From the cell containing the given text, extract its center point as [X, Y] coordinate. 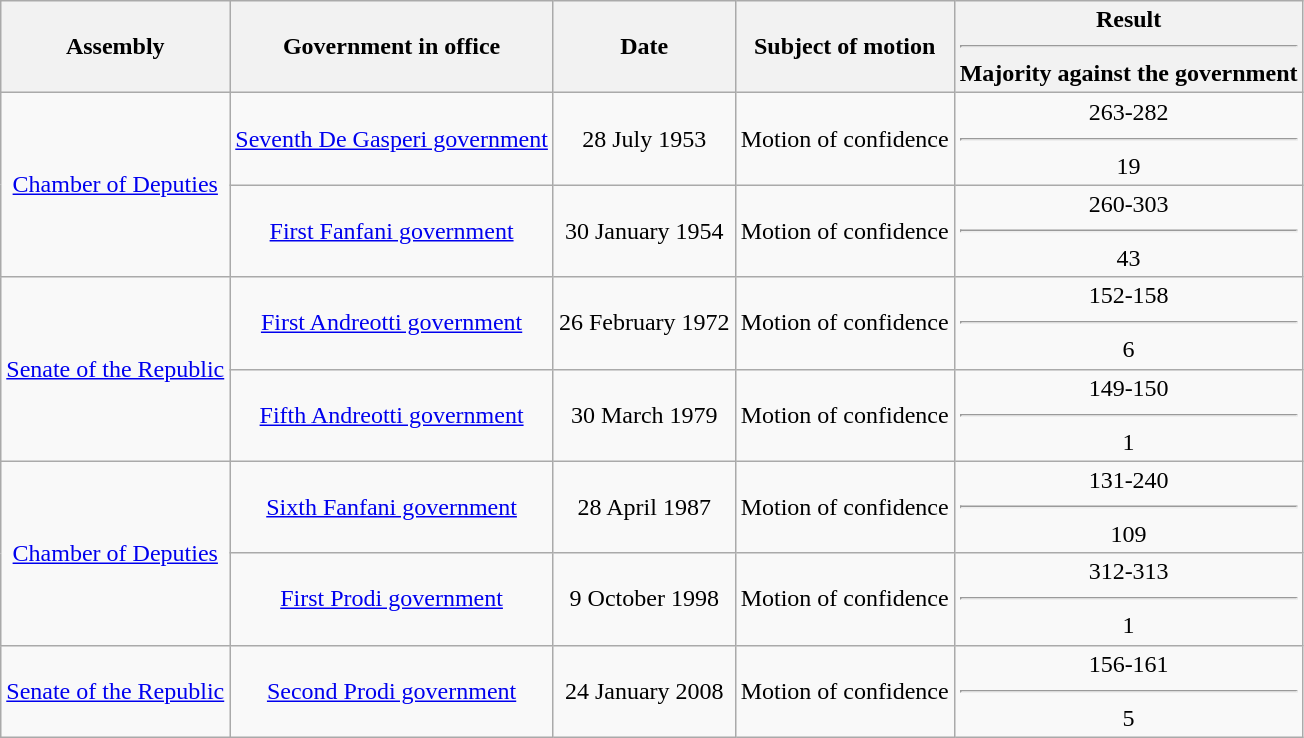
263-28219 [1128, 139]
30 March 1979 [644, 415]
Fifth Andreotti government [392, 415]
312-3131 [1128, 599]
24 January 2008 [644, 691]
26 February 1972 [644, 323]
First Fanfani government [392, 231]
131-240109 [1128, 507]
152-1586 [1128, 323]
30 January 1954 [644, 231]
Sixth Fanfani government [392, 507]
First Andreotti government [392, 323]
28 July 1953 [644, 139]
Subject of motion [844, 47]
156-1615 [1128, 691]
260-30343 [1128, 231]
Date [644, 47]
149-1501 [1128, 415]
Seventh De Gasperi government [392, 139]
Government in office [392, 47]
Second Prodi government [392, 691]
ResultMajority against the government [1128, 47]
Assembly [116, 47]
28 April 1987 [644, 507]
First Prodi government [392, 599]
9 October 1998 [644, 599]
